For the text-containing cell, return its midpoint in (x, y) coordinate format. 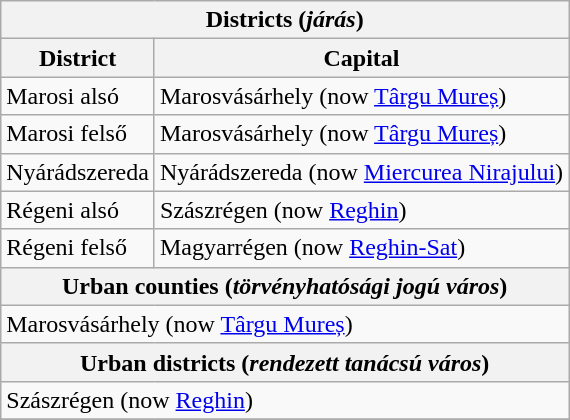
Régeni felső (78, 248)
Districts (járás) (285, 20)
District (78, 58)
Régeni alsó (78, 210)
Nyárádszereda (78, 172)
Magyarrégen (now Reghin-Sat) (361, 248)
Urban counties (törvényhatósági jogú város) (285, 286)
Marosi alsó (78, 96)
Urban districts (rendezett tanácsú város) (285, 362)
Nyárádszereda (now Miercurea Nirajului) (361, 172)
Marosi felső (78, 134)
Capital (361, 58)
